Identify which cell holds the provided text, then report its (x, y) central coordinate. 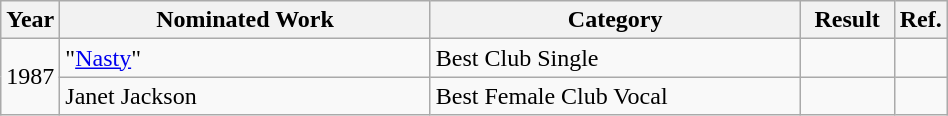
Nominated Work (245, 20)
Best Female Club Vocal (615, 96)
Result (847, 20)
Year (30, 20)
"Nasty" (245, 58)
1987 (30, 77)
Best Club Single (615, 58)
Category (615, 20)
Janet Jackson (245, 96)
Ref. (920, 20)
